From the cell containing the given text, extract its center point as (x, y) coordinate. 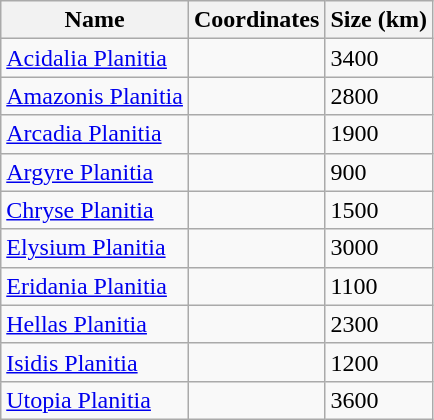
Elysium Planitia (95, 248)
Hellas Planitia (95, 324)
3400 (379, 58)
Chryse Planitia (95, 210)
1500 (379, 210)
Arcadia Planitia (95, 134)
Amazonis Planitia (95, 96)
1900 (379, 134)
2800 (379, 96)
Utopia Planitia (95, 400)
900 (379, 172)
Acidalia Planitia (95, 58)
Size (km) (379, 20)
Eridania Planitia (95, 286)
Argyre Planitia (95, 172)
2300 (379, 324)
3000 (379, 248)
Name (95, 20)
Isidis Planitia (95, 362)
Coordinates (256, 20)
1100 (379, 286)
3600 (379, 400)
1200 (379, 362)
